Extract the (X, Y) coordinate from the center of the cell holding the provided text.  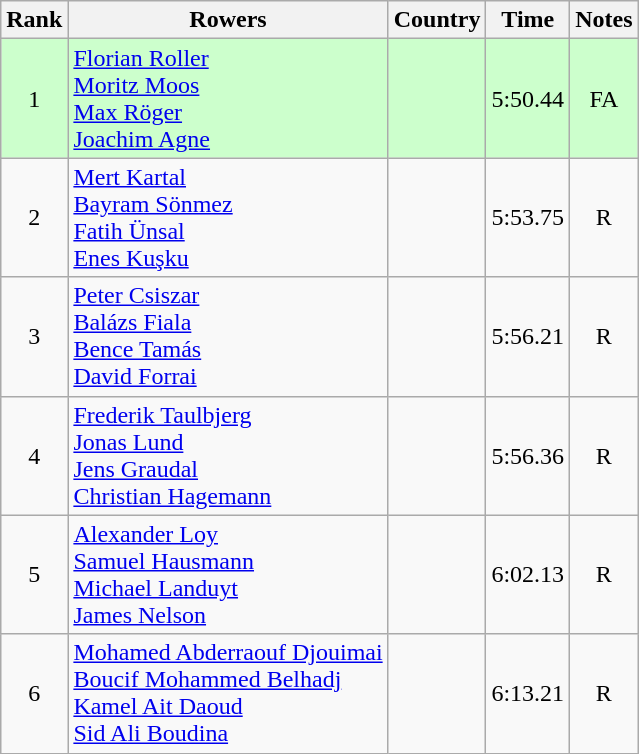
Mohamed Abderraouf DjouimaiBoucif Mohammed BelhadjKamel Ait DaoudSid Ali Boudina (228, 694)
1 (34, 98)
Peter CsiszarBalázs FialaBence TamásDavid Forrai (228, 336)
5:56.36 (528, 456)
3 (34, 336)
Rowers (228, 20)
Notes (604, 20)
Alexander LoySamuel HausmannMichael LanduytJames Nelson (228, 574)
Mert KartalBayram SönmezFatih ÜnsalEnes Kuşku (228, 218)
6:02.13 (528, 574)
5:50.44 (528, 98)
6:13.21 (528, 694)
Time (528, 20)
5:56.21 (528, 336)
Frederik TaulbjergJonas LundJens GraudalChristian Hagemann (228, 456)
Rank (34, 20)
5 (34, 574)
Florian RollerMoritz MoosMax RögerJoachim Agne (228, 98)
6 (34, 694)
Country (437, 20)
4 (34, 456)
5:53.75 (528, 218)
2 (34, 218)
FA (604, 98)
